Pinpoint the cell where the given text exists, returning its [X, Y] midpoint coordinate. 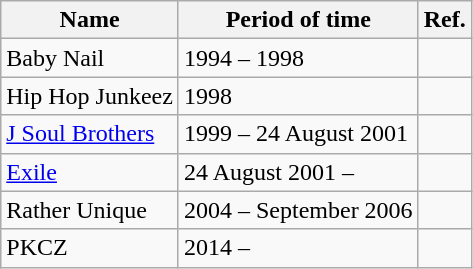
Exile [90, 172]
PKCZ [90, 248]
Period of time [298, 20]
1994 – 1998 [298, 58]
2004 – September 2006 [298, 210]
2014 – [298, 248]
Name [90, 20]
1998 [298, 96]
Baby Nail [90, 58]
1999 – 24 August 2001 [298, 134]
24 August 2001 – [298, 172]
Rather Unique [90, 210]
Ref. [444, 20]
Hip Hop Junkeez [90, 96]
J Soul Brothers [90, 134]
